Provide the (x, y) coordinate of the cell's center where the given text is located.  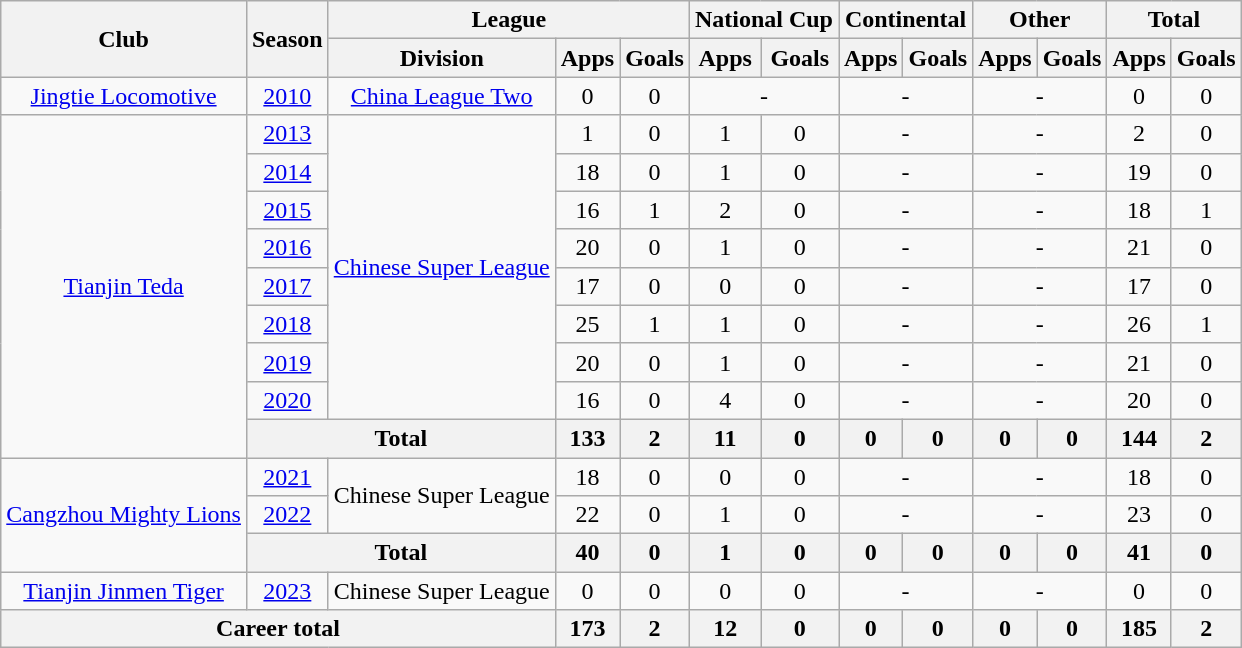
League (508, 20)
Tianjin Jinmen Tiger (124, 591)
173 (587, 629)
National Cup (764, 20)
2015 (287, 210)
185 (1139, 629)
Club (124, 39)
2019 (287, 362)
25 (587, 324)
19 (1139, 172)
23 (1139, 515)
22 (587, 515)
11 (725, 438)
2014 (287, 172)
Tianjin Teda (124, 286)
Division (442, 58)
41 (1139, 553)
2023 (287, 591)
2010 (287, 96)
2020 (287, 400)
4 (725, 400)
China League Two (442, 96)
12 (725, 629)
2017 (287, 286)
2022 (287, 515)
133 (587, 438)
144 (1139, 438)
2016 (287, 248)
Other (1040, 20)
2013 (287, 134)
2018 (287, 324)
40 (587, 553)
26 (1139, 324)
Season (287, 39)
2021 (287, 477)
Career total (278, 629)
Continental (905, 20)
Jingtie Locomotive (124, 96)
Cangzhou Mighty Lions (124, 515)
